Determine the (x, y) coordinate at the center of the cell enclosing the given text.  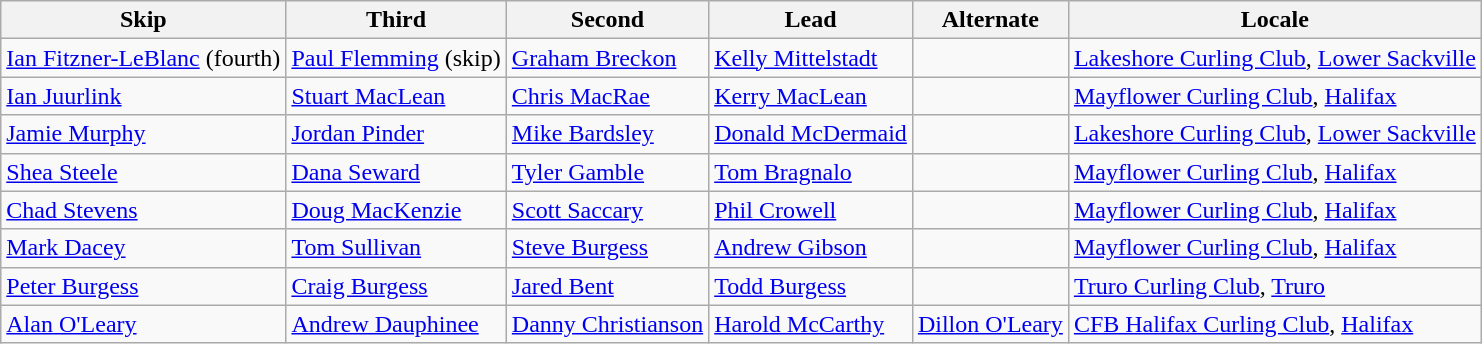
Tom Sullivan (396, 248)
Craig Burgess (396, 286)
Donald McDermaid (811, 134)
Skip (144, 20)
Paul Flemming (skip) (396, 58)
Jamie Murphy (144, 134)
Phil Crowell (811, 210)
Scott Saccary (607, 210)
Peter Burgess (144, 286)
Doug MacKenzie (396, 210)
Shea Steele (144, 172)
Todd Burgess (811, 286)
Tom Bragnalo (811, 172)
Truro Curling Club, Truro (1274, 286)
Jordan Pinder (396, 134)
Steve Burgess (607, 248)
Ian Juurlink (144, 96)
Andrew Dauphinee (396, 324)
Second (607, 20)
Ian Fitzner-LeBlanc (fourth) (144, 58)
Kerry MacLean (811, 96)
Graham Breckon (607, 58)
Chris MacRae (607, 96)
Dana Seward (396, 172)
Tyler Gamble (607, 172)
Danny Christianson (607, 324)
CFB Halifax Curling Club, Halifax (1274, 324)
Mike Bardsley (607, 134)
Kelly Mittelstadt (811, 58)
Dillon O'Leary (990, 324)
Jared Bent (607, 286)
Andrew Gibson (811, 248)
Mark Dacey (144, 248)
Chad Stevens (144, 210)
Lead (811, 20)
Alternate (990, 20)
Locale (1274, 20)
Stuart MacLean (396, 96)
Harold McCarthy (811, 324)
Third (396, 20)
Alan O'Leary (144, 324)
